Determine the (x, y) coordinate at the center of the cell enclosing the given text.  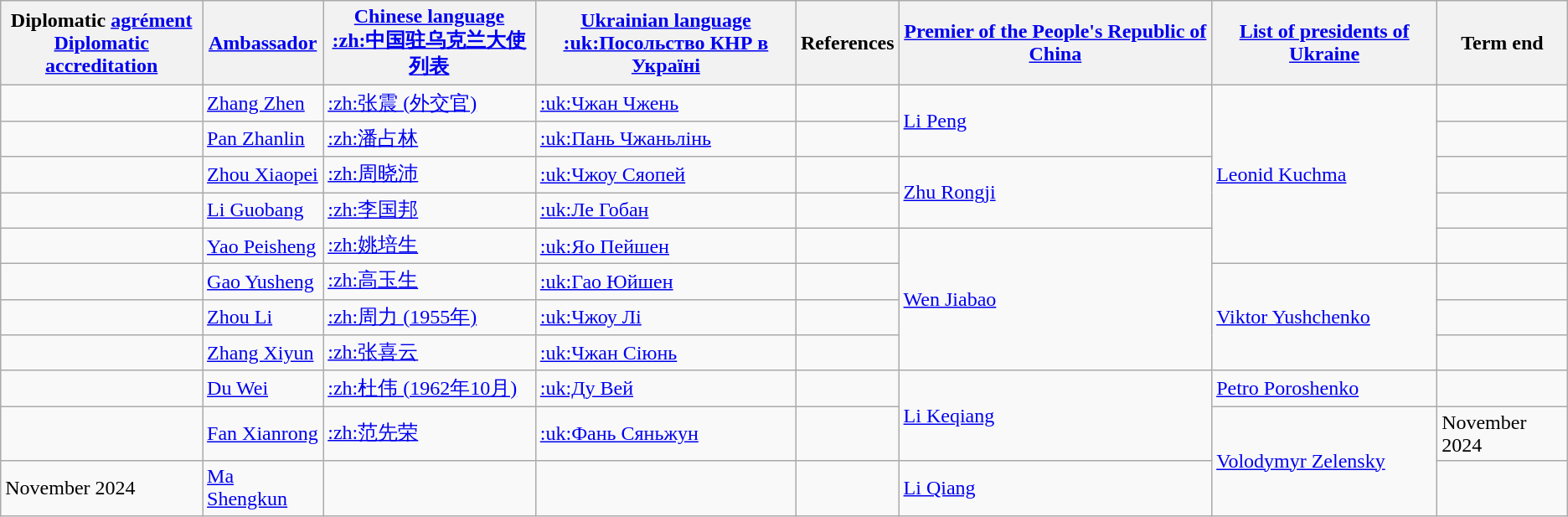
Chinese language:zh:中国驻乌克兰大使列表 (430, 44)
:uk:Яо Пейшен (665, 246)
Zhang Zhen (263, 104)
Ukrainian language:uk:Посольство КНР в Україні (665, 44)
Wen Jiabao (1055, 299)
Volodymyr Zelensky (1325, 461)
:uk:Чжоу Лі (665, 317)
Premier of the People's Republic of China (1055, 44)
Viktor Yushchenko (1325, 318)
Li Keqiang (1055, 416)
:zh:杜伟 (1962年10月) (430, 389)
Ambassador (263, 44)
:zh:姚培生 (430, 246)
:uk:Фань Сяньжун (665, 434)
:uk:Чжан Чжень (665, 104)
Zhou Li (263, 317)
Fan Xianrong (263, 434)
:zh:范先荣 (430, 434)
Du Wei (263, 389)
:zh:周力 (1955年) (430, 317)
:zh:周晓沛 (430, 174)
:uk:Ле Гобан (665, 211)
Pan Zhanlin (263, 139)
Li Peng (1055, 121)
List of presidents of Ukraine (1325, 44)
:zh:潘占林 (430, 139)
References (848, 44)
Term end (1503, 44)
:zh:张震 (外交官) (430, 104)
Yao Peisheng (263, 246)
:zh:高玉生 (430, 282)
Zhou Xiaopei (263, 174)
Gao Yusheng (263, 282)
:zh:李国邦 (430, 211)
Ma Shengkun (263, 488)
:uk:Гао Юйшен (665, 282)
Zhu Rongji (1055, 193)
:uk:Чжан Сіюнь (665, 354)
:uk:Пань Чжаньлінь (665, 139)
:uk:Чжоу Сяопей (665, 174)
Li Guobang (263, 211)
:uk:Ду Вей (665, 389)
Li Qiang (1055, 488)
Diplomatic agrémentDiplomatic accreditation (102, 44)
:zh:张喜云 (430, 354)
Leonid Kuchma (1325, 174)
Petro Poroshenko (1325, 389)
Zhang Xiyun (263, 354)
